For the text-containing cell, return its midpoint in (X, Y) coordinate format. 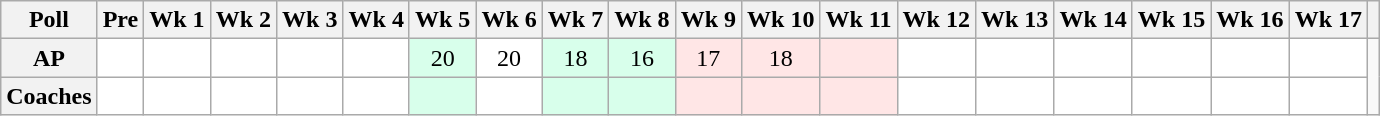
Wk 5 (442, 20)
Wk 6 (509, 20)
Coaches (49, 96)
Pre (120, 20)
Wk 4 (376, 20)
Wk 11 (858, 20)
Wk 8 (642, 20)
Wk 13 (1014, 20)
Poll (49, 20)
Wk 15 (1171, 20)
AP (49, 58)
17 (708, 58)
Wk 7 (575, 20)
16 (642, 58)
Wk 12 (936, 20)
Wk 3 (310, 20)
Wk 10 (781, 20)
Wk 9 (708, 20)
Wk 17 (1328, 20)
Wk 2 (243, 20)
Wk 16 (1250, 20)
Wk 14 (1093, 20)
Wk 1 (177, 20)
